Scan for the cell matching the given text and deliver its [x, y] coordinate at center. 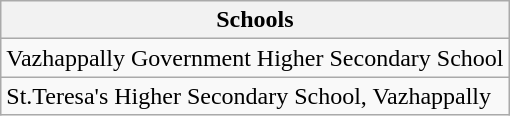
Schools [255, 20]
St.Teresa's Higher Secondary School, Vazhappally [255, 96]
Vazhappally Government Higher Secondary School [255, 58]
